Capture the cell that displays the provided text and extract its (x, y) central coordinate. 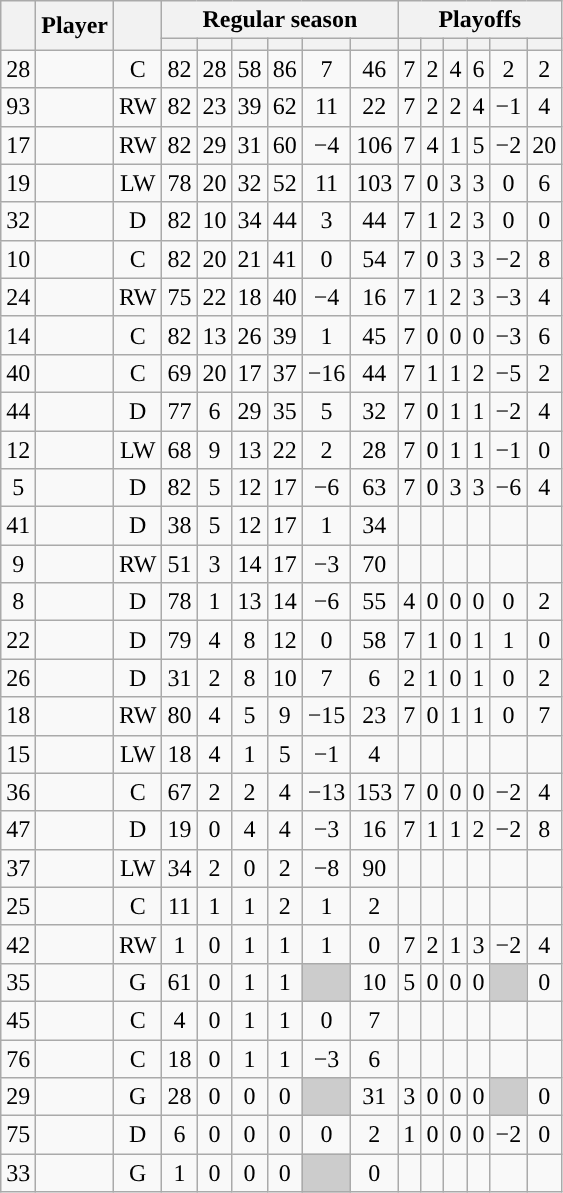
79 (180, 640)
70 (374, 564)
25 (18, 906)
46 (374, 69)
153 (374, 792)
15 (18, 754)
−15 (326, 716)
55 (374, 602)
33 (18, 1173)
62 (284, 107)
−16 (326, 373)
93 (18, 107)
90 (374, 868)
24 (18, 297)
51 (180, 564)
86 (284, 69)
−13 (326, 792)
−5 (508, 373)
Playoffs (480, 20)
77 (180, 411)
21 (250, 259)
68 (180, 449)
−8 (326, 868)
103 (374, 183)
106 (374, 145)
Regular season (280, 20)
Player (75, 26)
52 (284, 183)
80 (180, 716)
47 (18, 830)
69 (180, 373)
54 (374, 259)
36 (18, 792)
67 (180, 792)
42 (18, 944)
38 (180, 526)
76 (18, 1059)
61 (180, 982)
63 (374, 488)
60 (284, 145)
